Provide the [X, Y] coordinate of the cell's center where the given text is located.  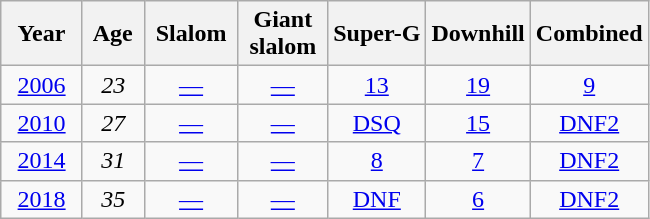
2010 [42, 123]
2014 [42, 161]
DSQ [377, 123]
Combined [589, 34]
2006 [42, 85]
23 [113, 85]
Slalom [191, 34]
Year [42, 34]
35 [113, 199]
Super-G [377, 34]
8 [377, 161]
31 [113, 161]
15 [478, 123]
Age [113, 34]
7 [478, 161]
13 [377, 85]
9 [589, 85]
Downhill [478, 34]
2018 [42, 199]
Giant slalom [283, 34]
DNF [377, 199]
6 [478, 199]
27 [113, 123]
19 [478, 85]
